From the cell containing the given text, extract its center point as (x, y) coordinate. 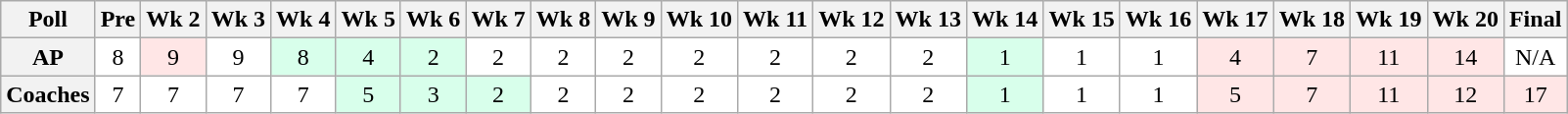
Wk 16 (1158, 20)
Wk 19 (1389, 20)
Wk 11 (775, 20)
Wk 8 (563, 20)
Wk 5 (368, 20)
Poll (48, 20)
17 (1535, 94)
AP (48, 57)
Wk 13 (928, 20)
Wk 7 (498, 20)
Wk 17 (1235, 20)
12 (1465, 94)
Final (1535, 20)
Wk 14 (1004, 20)
3 (433, 94)
Wk 15 (1082, 20)
N/A (1535, 57)
Wk 3 (238, 20)
Wk 12 (852, 20)
Wk 18 (1312, 20)
Coaches (48, 94)
Pre (117, 20)
Wk 2 (173, 20)
Wk 20 (1465, 20)
Wk 10 (699, 20)
14 (1465, 57)
Wk 6 (433, 20)
Wk 4 (303, 20)
Wk 9 (628, 20)
